Output the [x, y] coordinate of the center of the cell containing the given text.  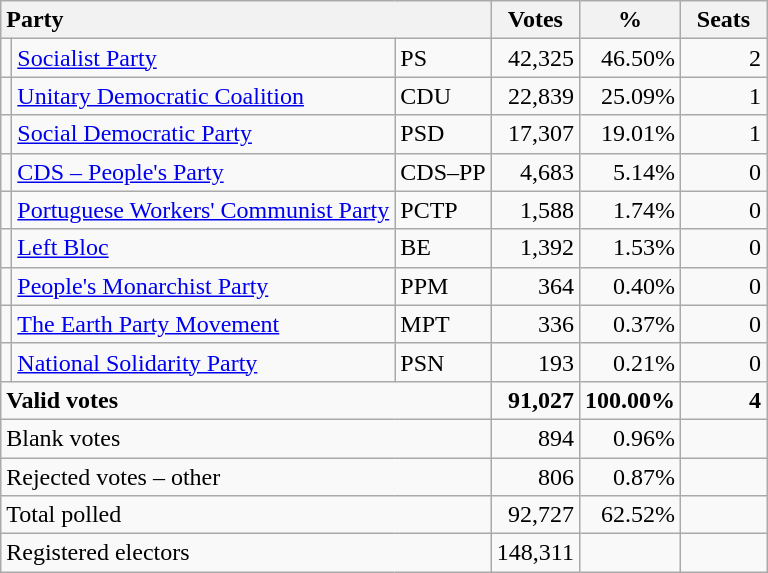
0.21% [630, 362]
Seats [723, 20]
CDS – People's Party [204, 172]
148,311 [535, 553]
People's Monarchist Party [204, 286]
92,727 [535, 515]
% [630, 20]
91,027 [535, 400]
4 [723, 400]
Left Bloc [204, 248]
PSN [443, 362]
2 [723, 58]
Party [246, 20]
PCTP [443, 210]
CDS–PP [443, 172]
62.52% [630, 515]
National Solidarity Party [204, 362]
Total polled [246, 515]
894 [535, 438]
Valid votes [246, 400]
PPM [443, 286]
BE [443, 248]
Registered electors [246, 553]
19.01% [630, 134]
PSD [443, 134]
Votes [535, 20]
4,683 [535, 172]
MPT [443, 324]
46.50% [630, 58]
25.09% [630, 96]
100.00% [630, 400]
806 [535, 477]
0.37% [630, 324]
5.14% [630, 172]
1,392 [535, 248]
17,307 [535, 134]
0.87% [630, 477]
22,839 [535, 96]
1.53% [630, 248]
The Earth Party Movement [204, 324]
Blank votes [246, 438]
336 [535, 324]
PS [443, 58]
364 [535, 286]
Social Democratic Party [204, 134]
Rejected votes – other [246, 477]
193 [535, 362]
0.96% [630, 438]
Unitary Democratic Coalition [204, 96]
Portuguese Workers' Communist Party [204, 210]
42,325 [535, 58]
1,588 [535, 210]
1.74% [630, 210]
0.40% [630, 286]
Socialist Party [204, 58]
CDU [443, 96]
